Output the [x, y] coordinate of the center of the cell containing the given text.  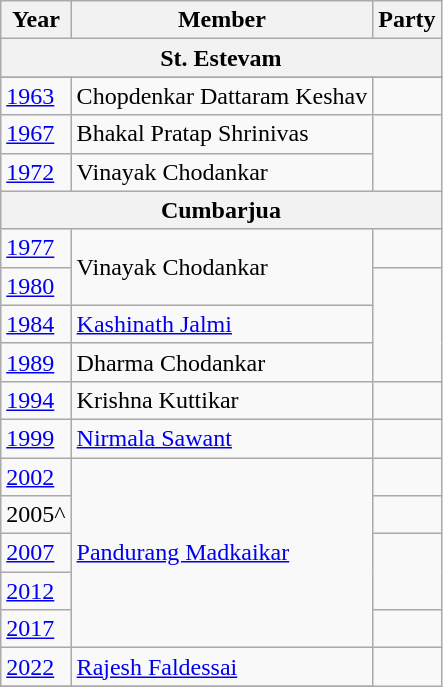
2005^ [36, 515]
Rajesh Faldessai [222, 667]
2002 [36, 477]
1984 [36, 324]
1994 [36, 400]
Nirmala Sawant [222, 438]
St. Estevam [221, 58]
2007 [36, 553]
2022 [36, 667]
1972 [36, 172]
Pandurang Madkaikar [222, 553]
Dharma Chodankar [222, 362]
Chopdenkar Dattaram Keshav [222, 96]
1977 [36, 248]
2017 [36, 629]
1999 [36, 438]
Year [36, 20]
1989 [36, 362]
1980 [36, 286]
Krishna Kuttikar [222, 400]
Cumbarjua [221, 210]
Kashinath Jalmi [222, 324]
2012 [36, 591]
1967 [36, 134]
Member [222, 20]
Party [407, 20]
1963 [36, 96]
Bhakal Pratap Shrinivas [222, 134]
